Capture the cell that displays the provided text and extract its [X, Y] central coordinate. 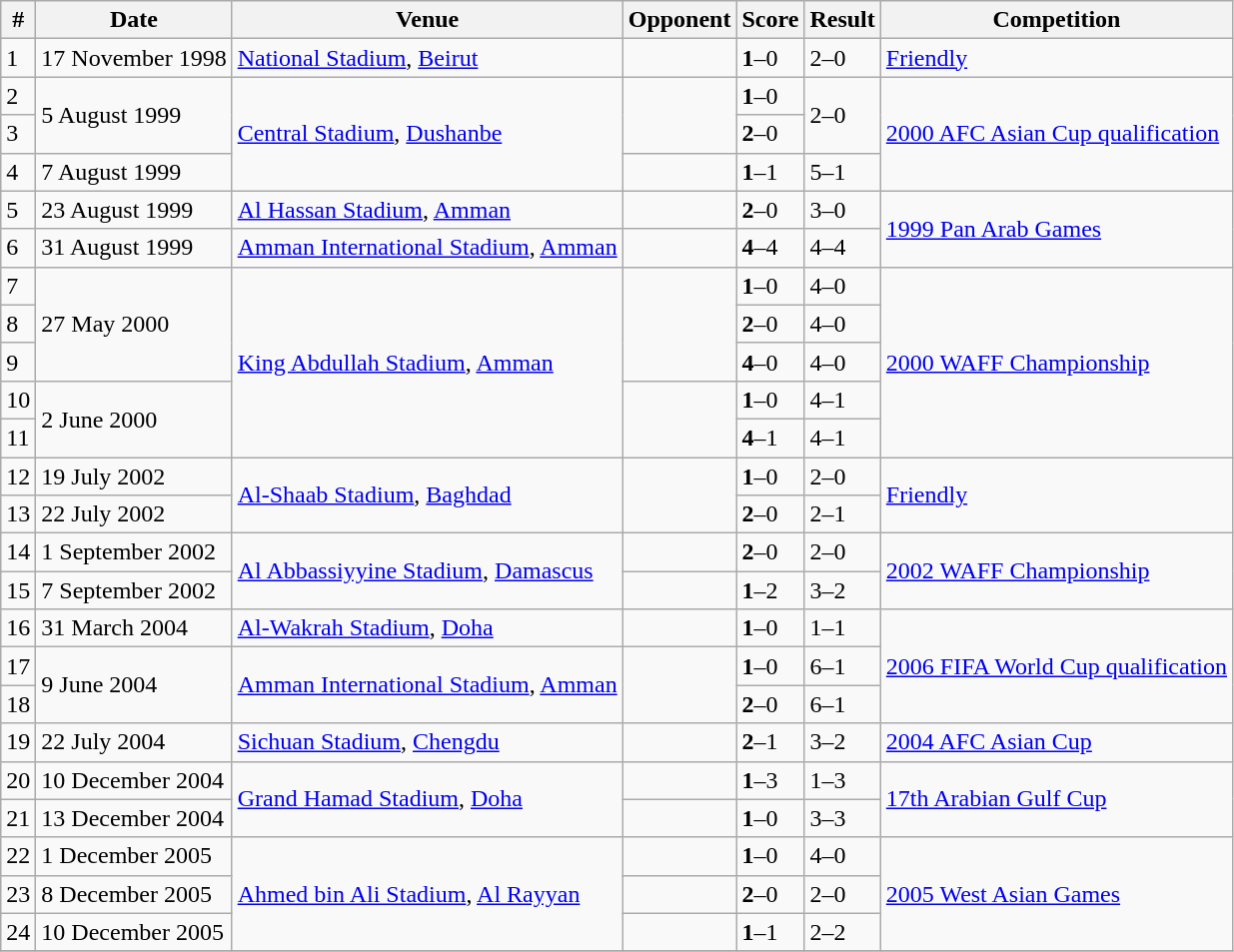
4 [18, 172]
18 [18, 704]
15 [18, 590]
23 [18, 894]
10 December 2005 [134, 932]
12 [18, 476]
King Abdullah Stadium, Amman [428, 362]
13 [18, 514]
Competition [1056, 20]
2002 WAFF Championship [1056, 571]
2005 West Asian Games [1056, 894]
19 [18, 742]
5 August 1999 [134, 115]
8 [18, 324]
22 [18, 856]
Sichuan Stadium, Chengdu [428, 742]
2006 FIFA World Cup qualification [1056, 666]
# [18, 20]
1 [18, 58]
2004 AFC Asian Cup [1056, 742]
Ahmed bin Ali Stadium, Al Rayyan [428, 894]
National Stadium, Beirut [428, 58]
Grand Hamad Stadium, Doha [428, 799]
20 [18, 780]
Score [770, 20]
Result [842, 20]
Opponent [679, 20]
14 [18, 552]
17 [18, 666]
7 August 1999 [134, 172]
10 [18, 400]
27 May 2000 [134, 324]
11 [18, 438]
6 [18, 248]
3 [18, 134]
1–2 [770, 590]
2–2 [842, 932]
Al-Shaab Stadium, Baghdad [428, 495]
2 [18, 96]
22 July 2002 [134, 514]
3–3 [842, 818]
2000 WAFF Championship [1056, 362]
Central Stadium, Dushanbe [428, 134]
2000 AFC Asian Cup qualification [1056, 134]
9 [18, 362]
17 November 1998 [134, 58]
22 July 2004 [134, 742]
1999 Pan Arab Games [1056, 229]
5–1 [842, 172]
Venue [428, 20]
31 August 1999 [134, 248]
5 [18, 210]
13 December 2004 [134, 818]
Al Hassan Stadium, Amman [428, 210]
24 [18, 932]
1 December 2005 [134, 856]
3–0 [842, 210]
8 December 2005 [134, 894]
21 [18, 818]
23 August 1999 [134, 210]
7 [18, 286]
17th Arabian Gulf Cup [1056, 799]
19 July 2002 [134, 476]
7 September 2002 [134, 590]
Date [134, 20]
16 [18, 628]
2 June 2000 [134, 419]
9 June 2004 [134, 685]
31 March 2004 [134, 628]
1 September 2002 [134, 552]
10 December 2004 [134, 780]
Al-Wakrah Stadium, Doha [428, 628]
Al Abbassiyyine Stadium, Damascus [428, 571]
